Output the [x, y] coordinate of the center of the cell containing the given text.  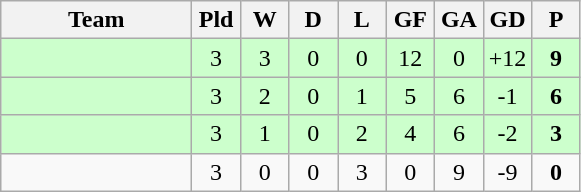
D [314, 20]
W [264, 20]
12 [410, 58]
P [556, 20]
L [362, 20]
GA [460, 20]
Team [96, 20]
Pld [216, 20]
-2 [508, 134]
-1 [508, 96]
+12 [508, 58]
-9 [508, 172]
GD [508, 20]
GF [410, 20]
4 [410, 134]
5 [410, 96]
